Identify which cell holds the provided text, then report its (X, Y) central coordinate. 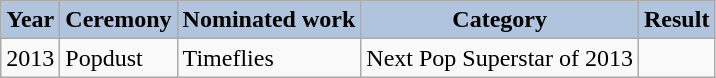
Ceremony (118, 20)
Timeflies (269, 58)
Result (677, 20)
Category (500, 20)
2013 (30, 58)
Popdust (118, 58)
Year (30, 20)
Nominated work (269, 20)
Next Pop Superstar of 2013 (500, 58)
